Locate the cell with the specified text and output its [X, Y] center coordinate. 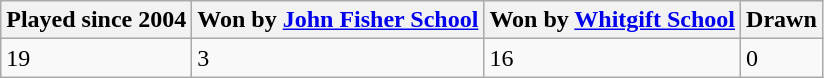
3 [338, 58]
16 [612, 58]
19 [96, 58]
0 [782, 58]
Won by John Fisher School [338, 20]
Drawn [782, 20]
Played since 2004 [96, 20]
Won by Whitgift School [612, 20]
